Determine the (x, y) coordinate at the center of the cell enclosing the given text.  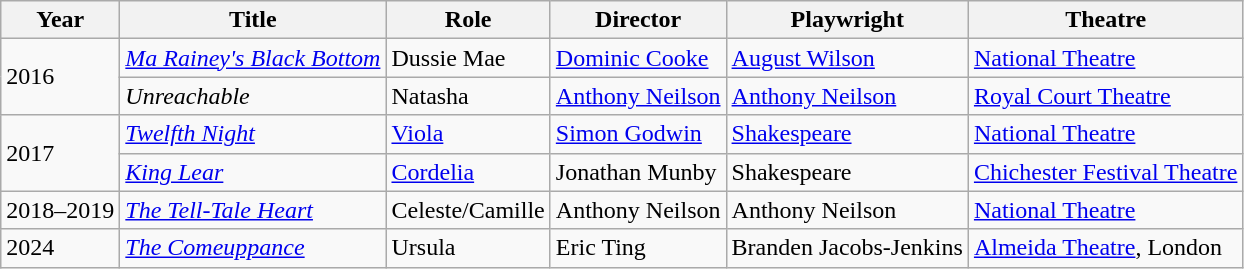
Cordelia (468, 172)
Theatre (1106, 20)
Year (60, 20)
Ursula (468, 248)
The Tell-Tale Heart (253, 210)
Viola (468, 134)
The Comeuppance (253, 248)
Branden Jacobs-Jenkins (847, 248)
Jonathan Munby (638, 172)
Simon Godwin (638, 134)
2018–2019 (60, 210)
Twelfth Night (253, 134)
Chichester Festival Theatre (1106, 172)
Playwright (847, 20)
Dominic Cooke (638, 58)
Role (468, 20)
Natasha (468, 96)
Almeida Theatre, London (1106, 248)
2017 (60, 153)
August Wilson (847, 58)
Title (253, 20)
Royal Court Theatre (1106, 96)
2024 (60, 248)
Unreachable (253, 96)
Director (638, 20)
Eric Ting (638, 248)
2016 (60, 77)
Ma Rainey's Black Bottom (253, 58)
King Lear (253, 172)
Celeste/Camille (468, 210)
Dussie Mae (468, 58)
